Determine the (X, Y) coordinate at the center of the cell enclosing the given text.  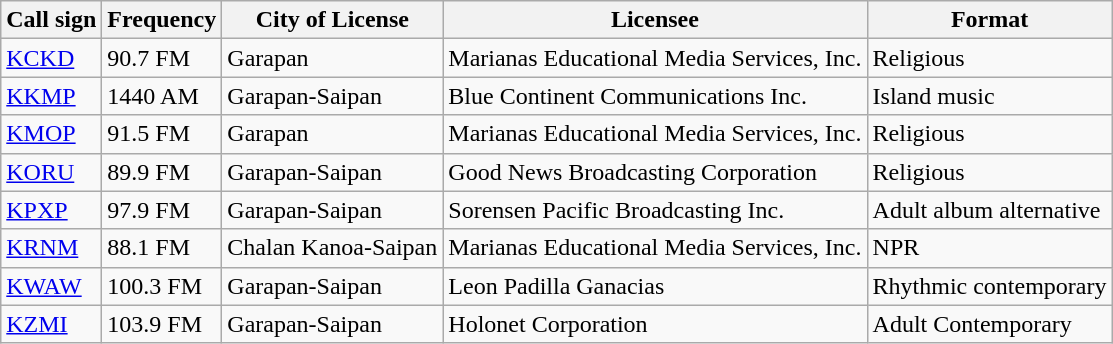
Island music (990, 96)
Call sign (52, 20)
Good News Broadcasting Corporation (655, 172)
89.9 FM (162, 172)
88.1 FM (162, 248)
Adult Contemporary (990, 324)
1440 AM (162, 96)
Licensee (655, 20)
90.7 FM (162, 58)
KRNM (52, 248)
Sorensen Pacific Broadcasting Inc. (655, 210)
Blue Continent Communications Inc. (655, 96)
91.5 FM (162, 134)
Format (990, 20)
KMOP (52, 134)
Holonet Corporation (655, 324)
NPR (990, 248)
103.9 FM (162, 324)
97.9 FM (162, 210)
City of License (332, 20)
KZMI (52, 324)
Leon Padilla Ganacias (655, 286)
KWAW (52, 286)
KORU (52, 172)
Frequency (162, 20)
KCKD (52, 58)
Chalan Kanoa-Saipan (332, 248)
100.3 FM (162, 286)
KPXP (52, 210)
Rhythmic contemporary (990, 286)
KKMP (52, 96)
Adult album alternative (990, 210)
